For the text-containing cell, return its midpoint in [x, y] coordinate format. 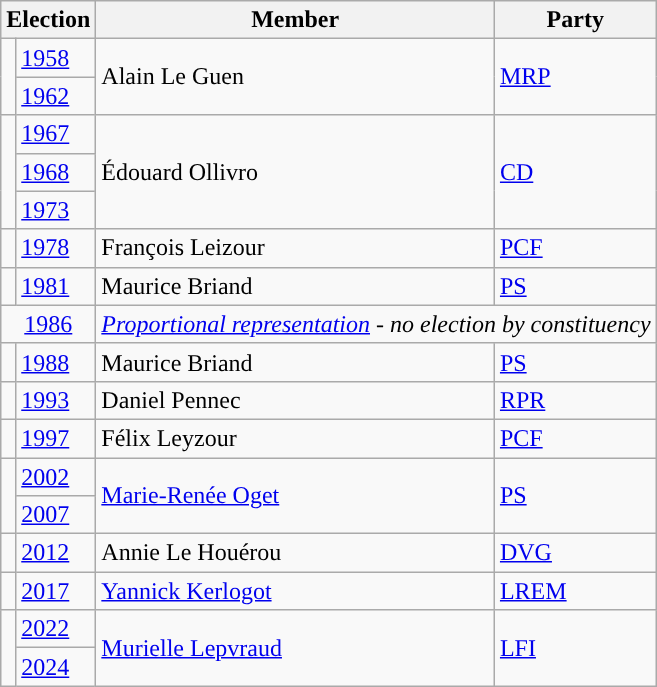
Member [296, 20]
LFI [575, 648]
Marie-Renée Oget [296, 496]
1981 [56, 286]
Proportional representation - no election by constituency [376, 324]
2012 [56, 553]
Alain Le Guen [296, 77]
1967 [56, 134]
Yannick Kerlogot [296, 591]
1968 [56, 172]
1986 [48, 324]
Murielle Lepvraud [296, 648]
LREM [575, 591]
2002 [56, 477]
2024 [56, 667]
MRP [575, 77]
1997 [56, 438]
2022 [56, 629]
Édouard Ollivro [296, 172]
François Leizour [296, 248]
Party [575, 20]
Election [48, 20]
CD [575, 172]
1978 [56, 248]
DVG [575, 553]
1973 [56, 210]
1988 [56, 362]
Félix Leyzour [296, 438]
2007 [56, 515]
Daniel Pennec [296, 400]
2017 [56, 591]
1958 [56, 58]
1962 [56, 96]
1993 [56, 400]
Annie Le Houérou [296, 553]
RPR [575, 400]
